Locate the cell with the specified text and output its [x, y] center coordinate. 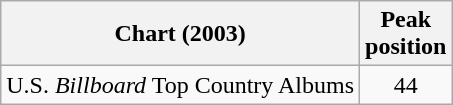
Peakposition [406, 34]
Chart (2003) [180, 34]
44 [406, 85]
U.S. Billboard Top Country Albums [180, 85]
